Pinpoint the cell where the given text exists, returning its (X, Y) midpoint coordinate. 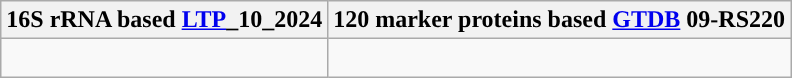
16S rRNA based LTP_10_2024 (164, 20)
120 marker proteins based GTDB 09-RS220 (560, 20)
